Extract the (x, y) coordinate from the center of the cell holding the provided text.  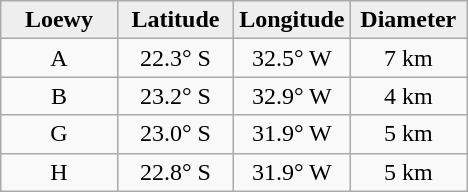
Loewy (59, 20)
23.0° S (175, 134)
23.2° S (175, 96)
7 km (408, 58)
B (59, 96)
22.8° S (175, 172)
4 km (408, 96)
Latitude (175, 20)
Diameter (408, 20)
32.5° W (292, 58)
G (59, 134)
Longitude (292, 20)
A (59, 58)
22.3° S (175, 58)
32.9° W (292, 96)
H (59, 172)
